Provide the [X, Y] coordinate of the cell's center where the given text is located.  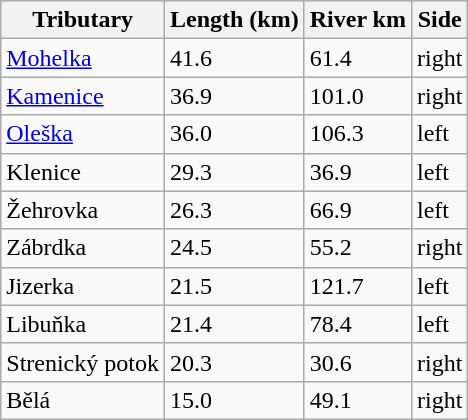
Strenický potok [83, 362]
49.1 [358, 400]
Length (km) [234, 20]
Oleška [83, 134]
66.9 [358, 210]
41.6 [234, 58]
Side [439, 20]
Mohelka [83, 58]
Bělá [83, 400]
26.3 [234, 210]
29.3 [234, 172]
21.5 [234, 286]
36.0 [234, 134]
121.7 [358, 286]
Kamenice [83, 96]
15.0 [234, 400]
61.4 [358, 58]
21.4 [234, 324]
Klenice [83, 172]
Tributary [83, 20]
Libuňka [83, 324]
Zábrdka [83, 248]
78.4 [358, 324]
30.6 [358, 362]
20.3 [234, 362]
101.0 [358, 96]
Žehrovka [83, 210]
Jizerka [83, 286]
24.5 [234, 248]
River km [358, 20]
55.2 [358, 248]
106.3 [358, 134]
